Return (x, y) of the center of cell containing provided text 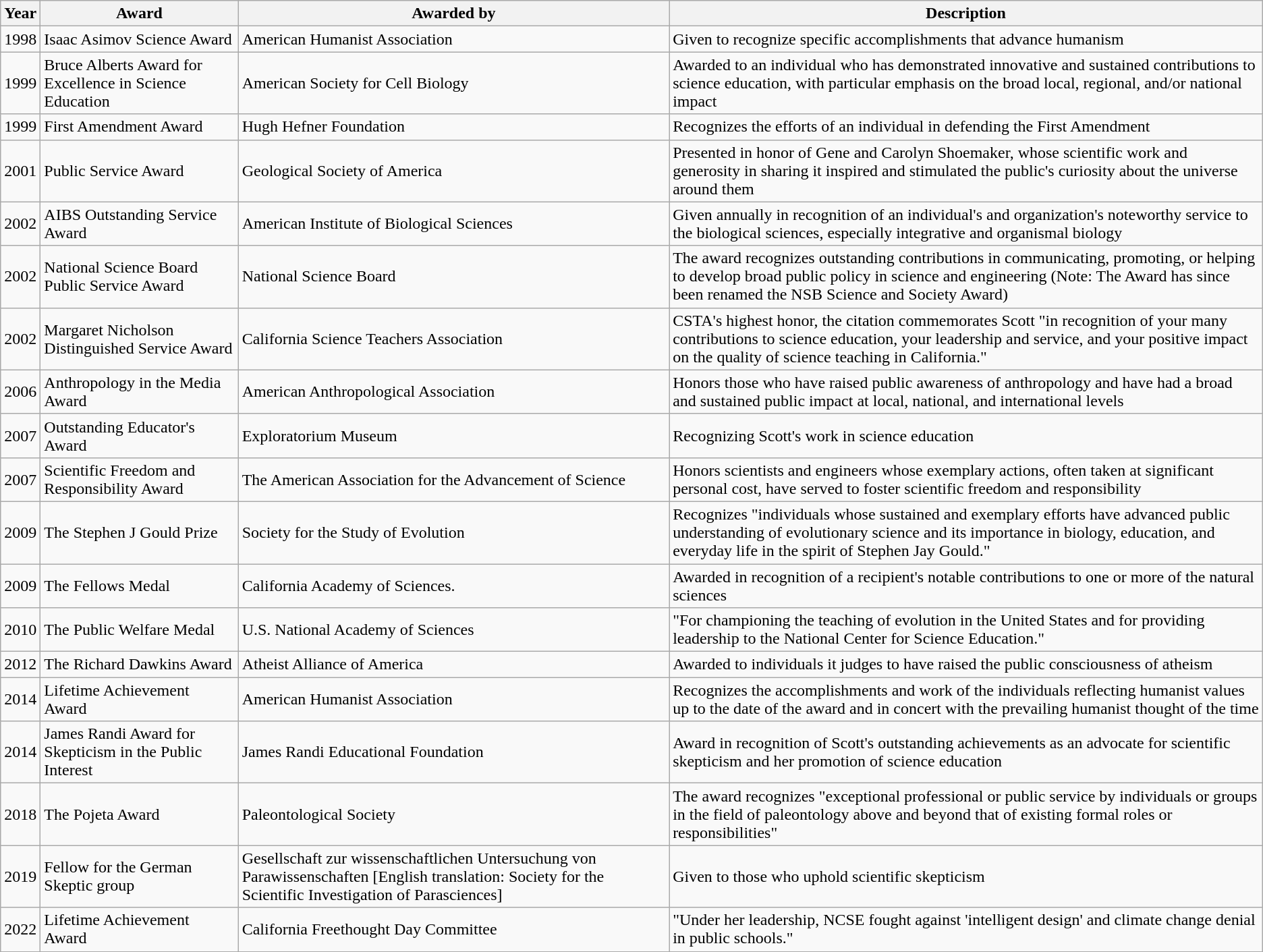
The Richard Dawkins Award (139, 665)
"For championing the teaching of evolution in the United States and for providing leadership to the National Center for Science Education." (966, 630)
AIBS Outstanding Service Award (139, 224)
The Pojeta Award (139, 814)
Isaac Asimov Science Award (139, 39)
2012 (20, 665)
"Under her leadership, NCSE fought against 'intelligent design' and climate change denial in public schools." (966, 930)
California Science Teachers Association (453, 339)
Award in recognition of Scott's outstanding achievements as an advocate for scientific skepticism and her promotion of science education (966, 752)
American Society for Cell Biology (453, 83)
Year (20, 13)
California Academy of Sciences. (453, 586)
Given to those who uphold scientific skepticism (966, 876)
2010 (20, 630)
U.S. National Academy of Sciences (453, 630)
Recognizing Scott's work in science education (966, 436)
National Science Board Public Service Award (139, 277)
Fellow for the German Skeptic group (139, 876)
Paleontological Society (453, 814)
2019 (20, 876)
Given to recognize specific accomplishments that advance humanism (966, 39)
Public Service Award (139, 171)
The American Association for the Advancement of Science (453, 479)
2006 (20, 391)
The Fellows Medal (139, 586)
James Randi Award for Skepticism in the Public Interest (139, 752)
Society for the Study of Evolution (453, 532)
2018 (20, 814)
The Public Welfare Medal (139, 630)
Awarded by (453, 13)
2022 (20, 930)
Anthropology in the Media Award (139, 391)
Outstanding Educator's Award (139, 436)
California Freethought Day Committee (453, 930)
Recognizes the efforts of an individual in defending the First Amendment (966, 127)
Bruce Alberts Award for Excellence in Science Education (139, 83)
First Amendment Award (139, 127)
James Randi Educational Foundation (453, 752)
Hugh Hefner Foundation (453, 127)
Awarded in recognition of a recipient's notable contributions to one or more of the natural sciences (966, 586)
Description (966, 13)
Margaret Nicholson Distinguished Service Award (139, 339)
National Science Board (453, 277)
Awarded to individuals it judges to have raised the public consciousness of atheism (966, 665)
Geological Society of America (453, 171)
Award (139, 13)
Atheist Alliance of America (453, 665)
American Institute of Biological Sciences (453, 224)
Exploratorium Museum (453, 436)
2001 (20, 171)
1998 (20, 39)
Scientific Freedom and Responsibility Award (139, 479)
The Stephen J Gould Prize (139, 532)
American Anthropological Association (453, 391)
